Search for the cell housing the specified text and yield its [X, Y] center coordinate. 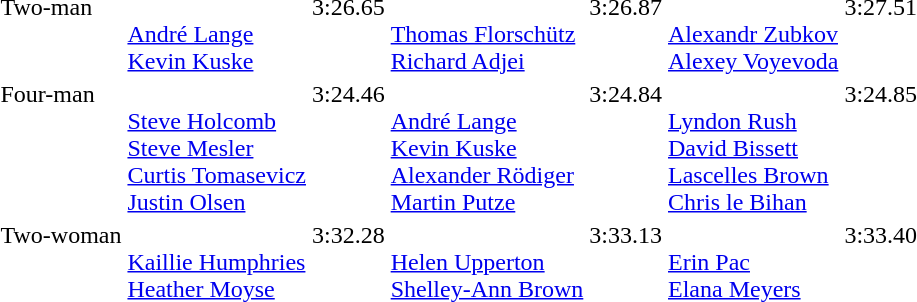
Lyndon Rush David BissettLascelles BrownChris le Bihan [752, 148]
3:24.46 [348, 148]
3:24.84 [626, 148]
Steve Holcomb Steve MeslerCurtis TomaseviczJustin Olsen [217, 148]
André Lange Kevin KuskeAlexander RödigerMartin Putze [487, 148]
